Return (x, y) of the center of cell containing provided text 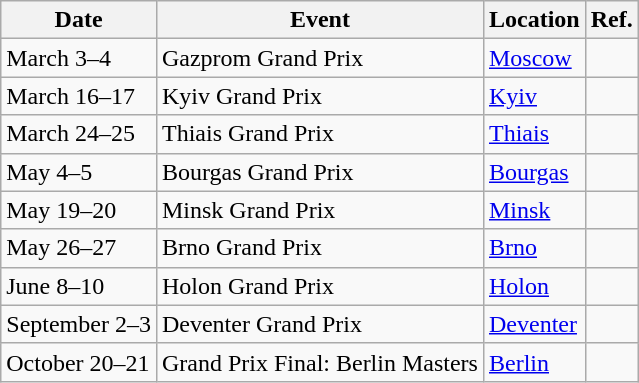
Bourgas Grand Prix (320, 172)
Brno (534, 248)
Date (79, 20)
May 19–20 (79, 210)
Moscow (534, 58)
Gazprom Grand Prix (320, 58)
Minsk (534, 210)
Holon (534, 286)
Kyiv Grand Prix (320, 96)
Berlin (534, 362)
Ref. (612, 20)
May 26–27 (79, 248)
Brno Grand Prix (320, 248)
June 8–10 (79, 286)
October 20–21 (79, 362)
September 2–3 (79, 324)
March 3–4 (79, 58)
Event (320, 20)
Grand Prix Final: Berlin Masters (320, 362)
Location (534, 20)
March 16–17 (79, 96)
Minsk Grand Prix (320, 210)
Deventer (534, 324)
Deventer Grand Prix (320, 324)
Kyiv (534, 96)
March 24–25 (79, 134)
May 4–5 (79, 172)
Bourgas (534, 172)
Thiais Grand Prix (320, 134)
Holon Grand Prix (320, 286)
Thiais (534, 134)
